Provide the [X, Y] coordinate of the cell's center where the given text is located.  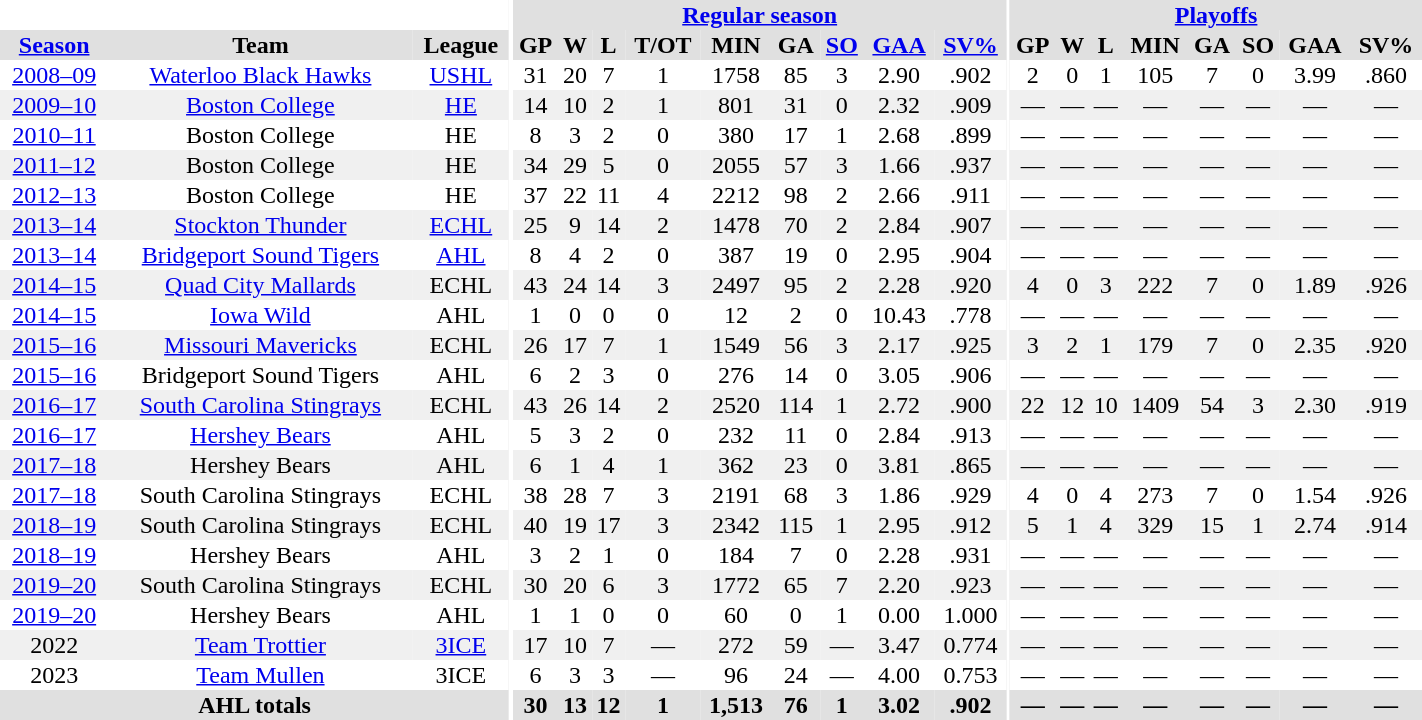
.923 [971, 585]
Regular season [760, 15]
3.47 [900, 645]
98 [796, 195]
37 [536, 195]
1758 [736, 75]
2023 [54, 675]
232 [736, 435]
9 [575, 225]
.906 [971, 375]
115 [796, 525]
3.02 [900, 705]
Playoffs [1216, 15]
.904 [971, 255]
1409 [1156, 405]
Season [54, 45]
57 [796, 165]
2010–11 [54, 135]
76 [796, 705]
USHL [462, 75]
380 [736, 135]
League [462, 45]
28 [575, 495]
Team Trottier [260, 645]
.931 [971, 555]
34 [536, 165]
184 [736, 555]
2.20 [900, 585]
1.86 [900, 495]
2.35 [1315, 345]
10.43 [900, 315]
1772 [736, 585]
Team Mullen [260, 675]
T/OT [662, 45]
2212 [736, 195]
85 [796, 75]
68 [796, 495]
Quad City Mallards [260, 285]
29 [575, 165]
.929 [971, 495]
.907 [971, 225]
2.17 [900, 345]
Stockton Thunder [260, 225]
1549 [736, 345]
.913 [971, 435]
2342 [736, 525]
4.00 [900, 675]
387 [736, 255]
.919 [1386, 405]
179 [1156, 345]
70 [796, 225]
1,513 [736, 705]
40 [536, 525]
2055 [736, 165]
96 [736, 675]
Missouri Mavericks [260, 345]
23 [796, 465]
2497 [736, 285]
2008–09 [54, 75]
362 [736, 465]
2520 [736, 405]
272 [736, 645]
0.753 [971, 675]
801 [736, 105]
2191 [736, 495]
2.68 [900, 135]
.865 [971, 465]
.911 [971, 195]
2.30 [1315, 405]
15 [1212, 525]
2011–12 [54, 165]
1.000 [971, 615]
2012–13 [54, 195]
25 [536, 225]
56 [796, 345]
1.66 [900, 165]
3.99 [1315, 75]
Iowa Wild [260, 315]
0.00 [900, 615]
276 [736, 375]
.925 [971, 345]
329 [1156, 525]
.900 [971, 405]
95 [796, 285]
1.54 [1315, 495]
.909 [971, 105]
38 [536, 495]
222 [1156, 285]
13 [575, 705]
.899 [971, 135]
59 [796, 645]
2.32 [900, 105]
.914 [1386, 525]
2022 [54, 645]
Waterloo Black Hawks [260, 75]
.937 [971, 165]
273 [1156, 495]
0.774 [971, 645]
1478 [736, 225]
2.66 [900, 195]
3.05 [900, 375]
114 [796, 405]
AHL totals [254, 705]
Team [260, 45]
2009–10 [54, 105]
2.90 [900, 75]
2.74 [1315, 525]
65 [796, 585]
1.89 [1315, 285]
105 [1156, 75]
3.81 [900, 465]
60 [736, 615]
.778 [971, 315]
.860 [1386, 75]
2.72 [900, 405]
54 [1212, 405]
.912 [971, 525]
